From the cell containing the given text, extract its center point as (X, Y) coordinate. 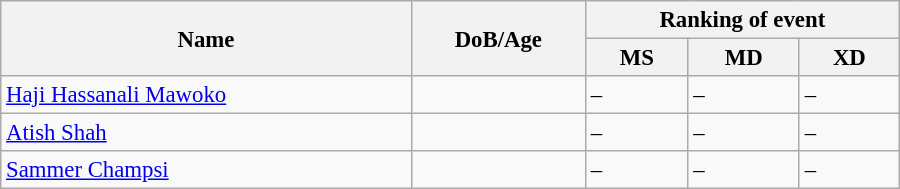
Sammer Champsi (206, 170)
Name (206, 38)
MD (744, 58)
Haji Hassanali Mawoko (206, 95)
DoB/Age (498, 38)
MS (636, 58)
Ranking of event (742, 20)
XD (849, 58)
Atish Shah (206, 133)
